From the cell containing the given text, extract its center point as [x, y] coordinate. 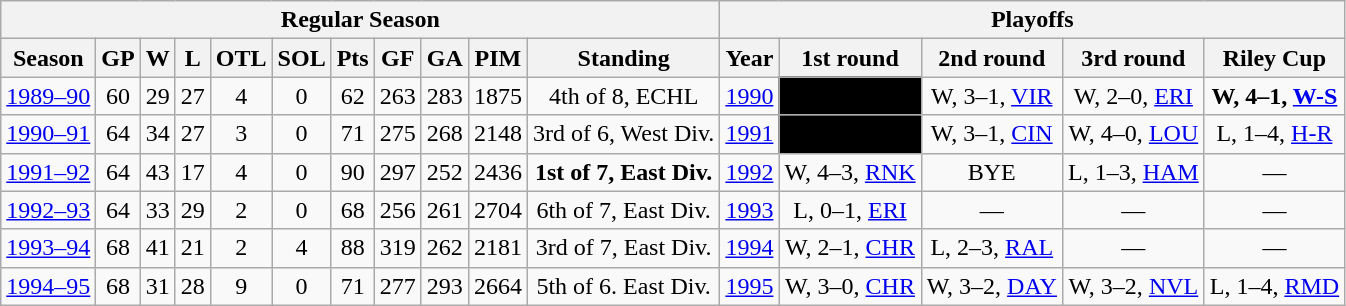
1990–91 [48, 134]
293 [444, 286]
90 [352, 172]
1991–92 [48, 172]
L, 1–4, H-R [1274, 134]
GP [118, 58]
L, 1–4, RMD [1274, 286]
Season [48, 58]
262 [444, 248]
1991 [750, 134]
3rd of 6, West Div. [623, 134]
263 [398, 96]
17 [192, 172]
1875 [498, 96]
Riley Cup [1274, 58]
W, 3–0, CHR [850, 286]
1994 [750, 248]
PIM [498, 58]
88 [352, 248]
L, 0–1, ERI [850, 210]
L, 1–3, HAM [1133, 172]
W, 2–0, ERI [1133, 96]
60 [118, 96]
41 [158, 248]
1st round [850, 58]
W, 4–3, RNK [850, 172]
252 [444, 172]
L [192, 58]
W, 4–0, LOU [1133, 134]
275 [398, 134]
1992–93 [48, 210]
2nd round [992, 58]
L, 2–3, RAL [992, 248]
283 [444, 96]
GF [398, 58]
W, 2–1, CHR [850, 248]
Playoffs [1032, 20]
Year [750, 58]
34 [158, 134]
277 [398, 286]
2664 [498, 286]
W, 3–1, CIN [992, 134]
1992 [750, 172]
28 [192, 286]
W, 3–2, NVL [1133, 286]
Pts [352, 58]
BYE [992, 172]
1990 [750, 96]
6th of 7, East Div. [623, 210]
1993–94 [48, 248]
3rd of 7, East Div. [623, 248]
62 [352, 96]
21 [192, 248]
2181 [498, 248]
297 [398, 172]
W, 3–2, DAY [992, 286]
9 [241, 286]
OTL [241, 58]
43 [158, 172]
Standing [623, 58]
1993 [750, 210]
1995 [750, 286]
1st of 7, East Div. [623, 172]
256 [398, 210]
2704 [498, 210]
1989–90 [48, 96]
4th of 8, ECHL [623, 96]
W, 3–1, VIR [992, 96]
5th of 6. East Div. [623, 286]
3 [241, 134]
33 [158, 210]
3rd round [1133, 58]
261 [444, 210]
W [158, 58]
2436 [498, 172]
W, 4–1, W-S [1274, 96]
268 [444, 134]
1994–95 [48, 286]
2148 [498, 134]
SOL [302, 58]
Regular Season [360, 20]
GA [444, 58]
31 [158, 286]
319 [398, 248]
